Detect which cell encompasses the target text, then output its [X, Y] center coordinate. 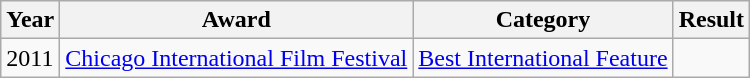
Category [543, 20]
Award [236, 20]
Result [711, 20]
Chicago International Film Festival [236, 58]
2011 [30, 58]
Best International Feature [543, 58]
Year [30, 20]
